Find where the given text appears and provide that cell's center as [X, Y] coordinate. 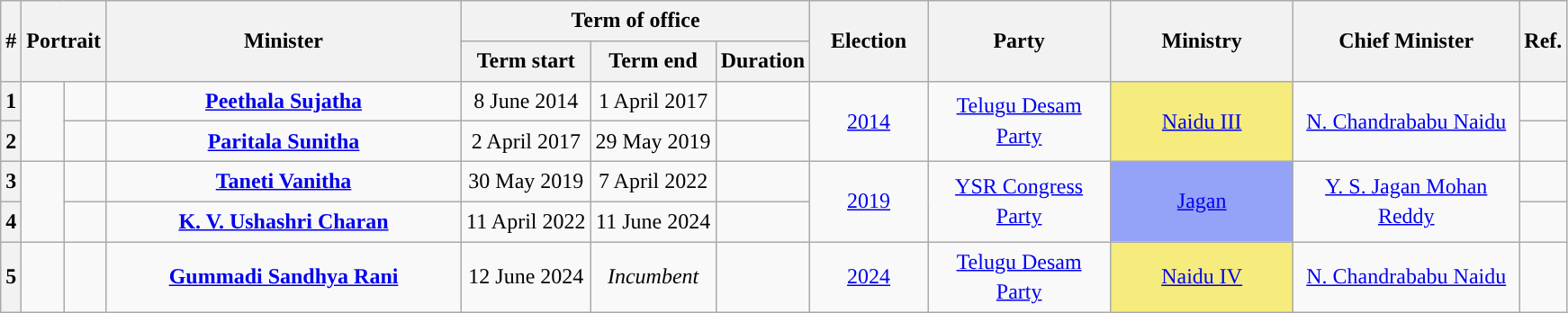
Portrait [64, 41]
Minister [283, 41]
11 April 2022 [527, 221]
Naidu III [1203, 121]
YSR Congress Party [1019, 201]
29 May 2019 [653, 142]
Ref. [1543, 41]
Jagan [1203, 201]
Paritala Sunitha [283, 142]
8 June 2014 [527, 101]
1 [11, 101]
2024 [870, 277]
Term of office [635, 22]
Party [1019, 41]
Gummadi Sandhya Rani [283, 277]
Taneti Vanitha [283, 182]
Incumbent [653, 277]
2019 [870, 201]
4 [11, 221]
# [11, 41]
2014 [870, 121]
5 [11, 277]
2 [11, 142]
3 [11, 182]
Peethala Sujatha [283, 101]
12 June 2024 [527, 277]
Term end [653, 61]
30 May 2019 [527, 182]
Election [870, 41]
Term start [527, 61]
Y. S. Jagan Mohan Reddy [1406, 201]
Duration [762, 61]
1 April 2017 [653, 101]
11 June 2024 [653, 221]
Ministry [1203, 41]
K. V. Ushashri Charan [283, 221]
2 April 2017 [527, 142]
Naidu IV [1203, 277]
Chief Minister [1406, 41]
7 April 2022 [653, 182]
